Detect which cell encompasses the target text, then output its (x, y) center coordinate. 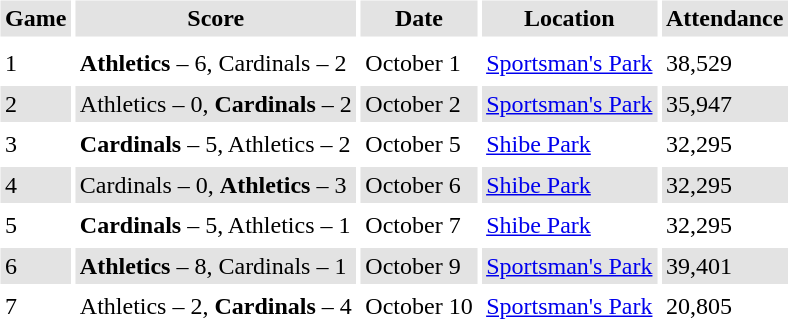
1 (35, 64)
October 5 (419, 144)
October 9 (419, 266)
Cardinals – 5, Athletics – 1 (216, 226)
Game (35, 18)
October 6 (419, 185)
Athletics – 6, Cardinals – 2 (216, 64)
October 1 (419, 64)
Cardinals – 0, Athletics – 3 (216, 185)
39,401 (724, 266)
Date (419, 18)
Cardinals – 5, Athletics – 2 (216, 144)
2 (35, 104)
Location (570, 18)
Score (216, 18)
6 (35, 266)
Attendance (724, 18)
5 (35, 226)
Athletics – 0, Cardinals – 2 (216, 104)
October 7 (419, 226)
35,947 (724, 104)
October 2 (419, 104)
3 (35, 144)
Athletics – 8, Cardinals – 1 (216, 266)
38,529 (724, 64)
4 (35, 185)
